Return the [X, Y] coordinate for the center point of the cell that contains the specified text.  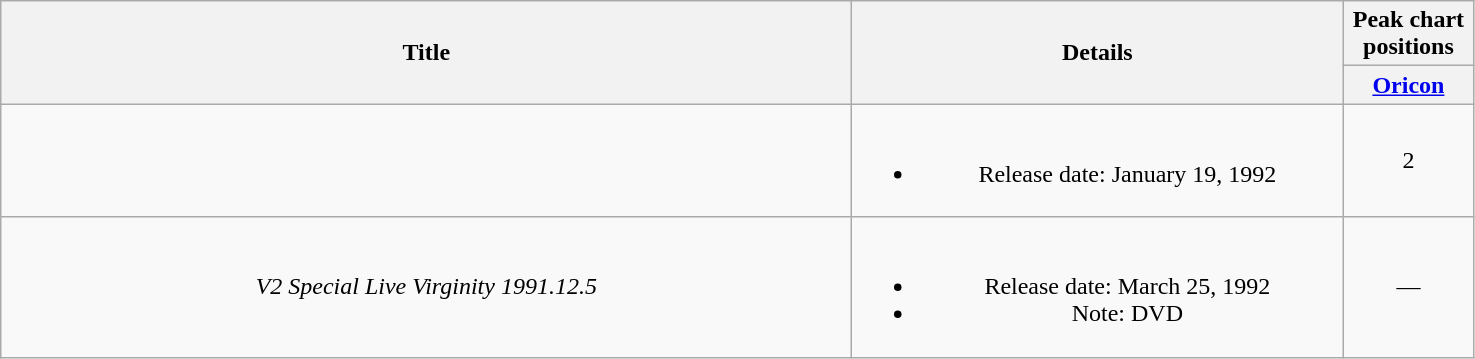
V2 Special Live Virginity 1991.12.5 [426, 287]
2 [1408, 160]
Peak chart positions [1408, 34]
Release date: January 19, 1992 [1098, 160]
Oricon [1408, 85]
Release date: March 25, 1992Note: DVD [1098, 287]
Details [1098, 52]
Title [426, 52]
— [1408, 287]
